Pinpoint the cell where the given text exists, returning its (x, y) midpoint coordinate. 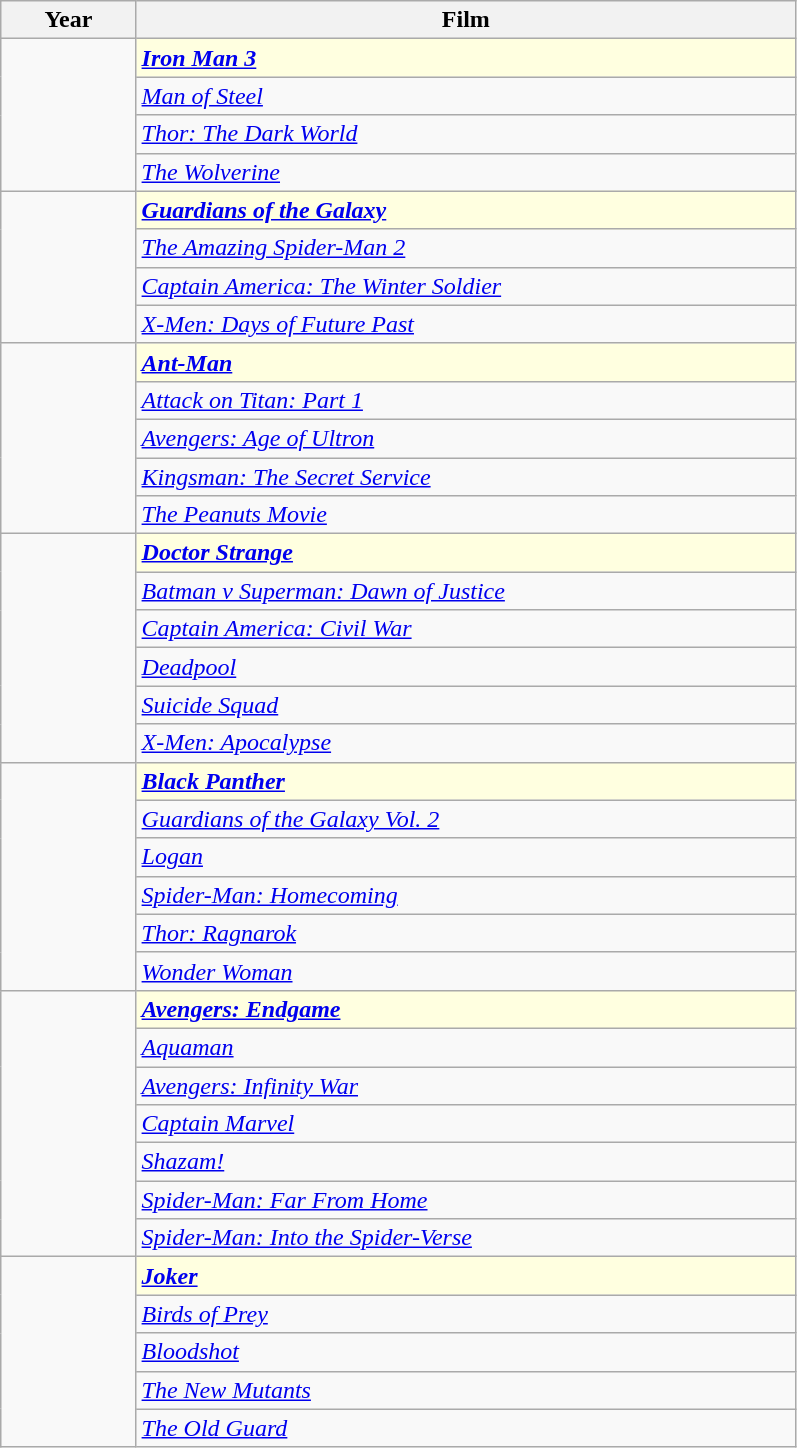
Captain America: The Winter Soldier (466, 286)
The Wolverine (466, 172)
Avengers: Infinity War (466, 1085)
Logan (466, 857)
Wonder Woman (466, 971)
Avengers: Age of Ultron (466, 438)
Iron Man 3 (466, 58)
Film (466, 20)
Ant-Man (466, 362)
Birds of Prey (466, 1314)
Black Panther (466, 781)
The New Mutants (466, 1390)
Captain America: Civil War (466, 629)
Captain Marvel (466, 1124)
Avengers: Endgame (466, 1009)
Spider-Man: Homecoming (466, 895)
The Old Guard (466, 1428)
Year (68, 20)
Joker (466, 1276)
Aquaman (466, 1047)
Doctor Strange (466, 553)
Thor: Ragnarok (466, 933)
Thor: The Dark World (466, 134)
The Peanuts Movie (466, 515)
Attack on Titan: Part 1 (466, 400)
Batman v Superman: Dawn of Justice (466, 591)
The Amazing Spider-Man 2 (466, 248)
Spider-Man: Far From Home (466, 1200)
X-Men: Apocalypse (466, 743)
Suicide Squad (466, 705)
Shazam! (466, 1162)
X-Men: Days of Future Past (466, 324)
Spider-Man: Into the Spider-Verse (466, 1238)
Deadpool (466, 667)
Kingsman: The Secret Service (466, 477)
Guardians of the Galaxy Vol. 2 (466, 819)
Bloodshot (466, 1352)
Man of Steel (466, 96)
Guardians of the Galaxy (466, 210)
